For the text-containing cell, return its midpoint in [X, Y] coordinate format. 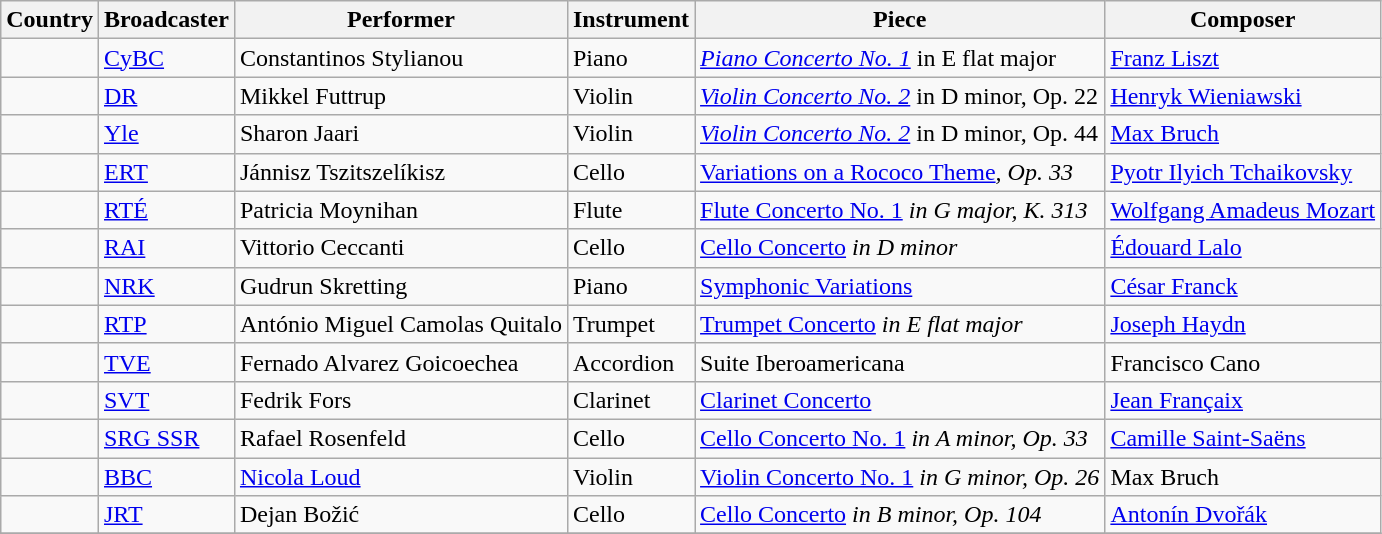
Cello Concerto in D minor [900, 248]
Fedrik Fors [400, 400]
Franz Liszt [1243, 58]
RTP [166, 324]
Violin Concerto No. 2 in D minor, Op. 22 [900, 96]
Violin Concerto No. 1 in G minor, Op. 26 [900, 477]
Flute Concerto No. 1 in G major, K. 313 [900, 210]
César Franck [1243, 286]
Patricia Moynihan [400, 210]
SRG SSR [166, 438]
Piano Concerto No. 1 in E flat major [900, 58]
Piece [900, 20]
Accordion [630, 362]
Clarinet [630, 400]
Composer [1243, 20]
DR [166, 96]
Camille Saint-Saëns [1243, 438]
Symphonic Variations [900, 286]
Joseph Haydn [1243, 324]
Jánnisz Tszitszelíkisz [400, 172]
Broadcaster [166, 20]
Wolfgang Amadeus Mozart [1243, 210]
Instrument [630, 20]
Dejan Božić [400, 515]
JRT [166, 515]
Pyotr Ilyich Tchaikovsky [1243, 172]
Violin Concerto No. 2 in D minor, Op. 44 [900, 134]
António Miguel Camolas Quitalo [400, 324]
Sharon Jaari [400, 134]
Yle [166, 134]
Flute [630, 210]
Nicola Loud [400, 477]
Fernado Alvarez Goicoechea [400, 362]
Cello Concerto in B minor, Op. 104 [900, 515]
CyBC [166, 58]
Jean Françaix [1243, 400]
Vittorio Ceccanti [400, 248]
Suite Iberoamericana [900, 362]
Mikkel Futtrup [400, 96]
Antonín Dvořák [1243, 515]
TVE [166, 362]
Francisco Cano [1243, 362]
Trumpet [630, 324]
Performer [400, 20]
RTÉ [166, 210]
Variations on a Rococo Theme, Op. 33 [900, 172]
BBC [166, 477]
Clarinet Concerto [900, 400]
Country [50, 20]
Trumpet Concerto in E flat major [900, 324]
NRK [166, 286]
Édouard Lalo [1243, 248]
Rafael Rosenfeld [400, 438]
Gudrun Skretting [400, 286]
ERT [166, 172]
Henryk Wieniawski [1243, 96]
Cello Concerto No. 1 in A minor, Op. 33 [900, 438]
RAI [166, 248]
SVT [166, 400]
Constantinos Stylianou [400, 58]
